Capture the cell that displays the provided text and extract its (x, y) central coordinate. 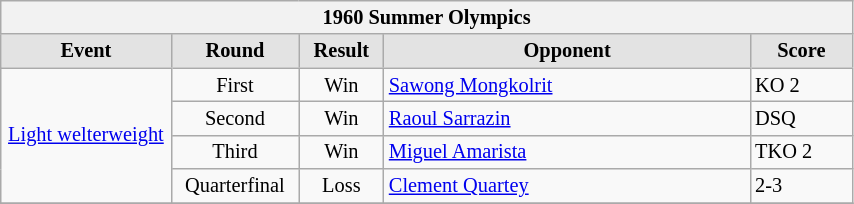
Miguel Amarista (567, 152)
Score (801, 51)
TKO 2 (801, 152)
Loss (342, 186)
Event (86, 51)
2-3 (801, 186)
1960 Summer Olympics (427, 17)
Third (235, 152)
Second (235, 118)
Round (235, 51)
Raoul Sarrazin (567, 118)
Clement Quartey (567, 186)
KO 2 (801, 85)
Quarterfinal (235, 186)
DSQ (801, 118)
First (235, 85)
Result (342, 51)
Opponent (567, 51)
Sawong Mongkolrit (567, 85)
Light welterweight (86, 136)
